Detect which cell encompasses the target text, then output its [x, y] center coordinate. 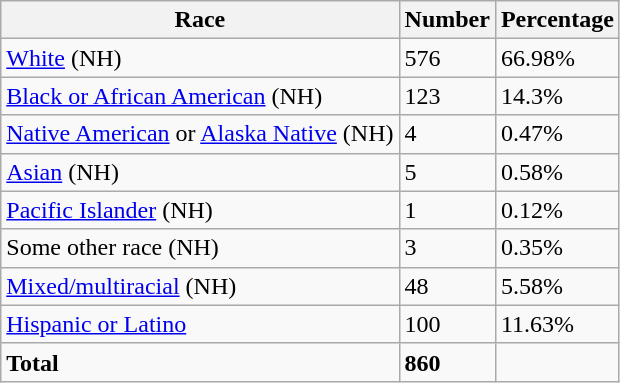
14.3% [557, 96]
Some other race (NH) [200, 248]
Hispanic or Latino [200, 324]
Pacific Islander (NH) [200, 210]
White (NH) [200, 58]
0.58% [557, 172]
Native American or Alaska Native (NH) [200, 134]
1 [447, 210]
Asian (NH) [200, 172]
123 [447, 96]
4 [447, 134]
Mixed/multiracial (NH) [200, 286]
100 [447, 324]
0.47% [557, 134]
860 [447, 362]
Number [447, 20]
Race [200, 20]
11.63% [557, 324]
66.98% [557, 58]
5 [447, 172]
5.58% [557, 286]
3 [447, 248]
Black or African American (NH) [200, 96]
Percentage [557, 20]
48 [447, 286]
Total [200, 362]
0.35% [557, 248]
0.12% [557, 210]
576 [447, 58]
